Scan for the cell matching the given text and deliver its [x, y] coordinate at center. 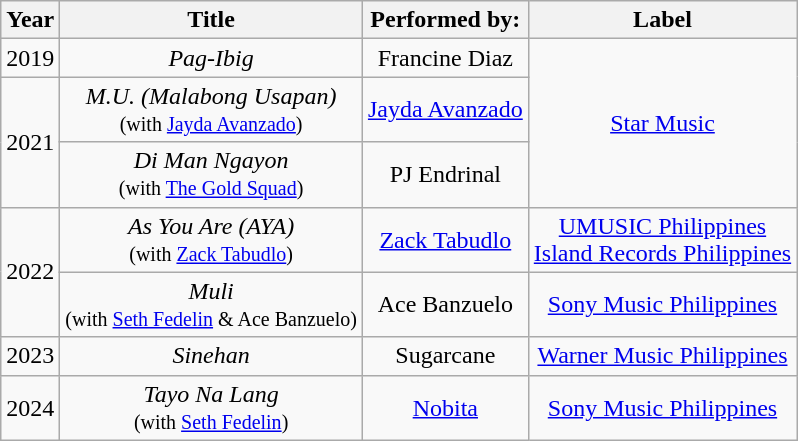
Di Man Ngayon (with The Gold Squad) [212, 174]
M.U. (Malabong Usapan) (with Jayda Avanzado) [212, 110]
As You Are (AYA) (with Zack Tabudlo) [212, 240]
Sugarcane [445, 356]
2022 [30, 272]
2024 [30, 408]
Year [30, 20]
PJ Endrinal [445, 174]
2023 [30, 356]
Jayda Avanzado [445, 110]
Nobita [445, 408]
Sinehan [212, 356]
Label [662, 20]
2021 [30, 142]
Pag-Ibig [212, 58]
Zack Tabudlo [445, 240]
Star Music [662, 123]
UMUSIC Philippines Island Records Philippines [662, 240]
Muli (with Seth Fedelin & Ace Banzuelo) [212, 304]
Performed by: [445, 20]
2019 [30, 58]
Title [212, 20]
Tayo Na Lang (with Seth Fedelin) [212, 408]
Warner Music Philippines [662, 356]
Ace Banzuelo [445, 304]
Francine Diaz [445, 58]
